For the text-containing cell, return its midpoint in [x, y] coordinate format. 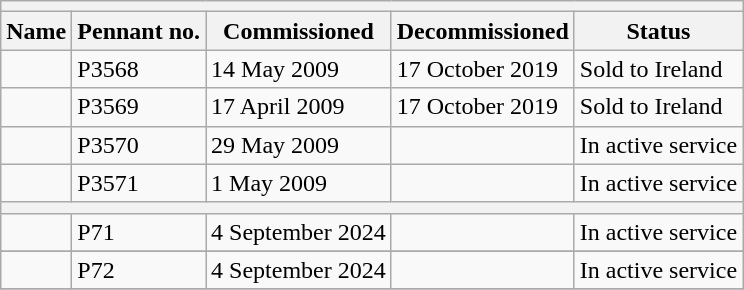
P3568 [139, 69]
Decommissioned [482, 31]
P3569 [139, 107]
Pennant no. [139, 31]
1 May 2009 [299, 183]
Name [36, 31]
17 April 2009 [299, 107]
Status [658, 31]
P3571 [139, 183]
29 May 2009 [299, 145]
14 May 2009 [299, 69]
P71 [139, 232]
P72 [139, 270]
P3570 [139, 145]
Commissioned [299, 31]
